Pinpoint the cell where the given text exists, returning its [X, Y] midpoint coordinate. 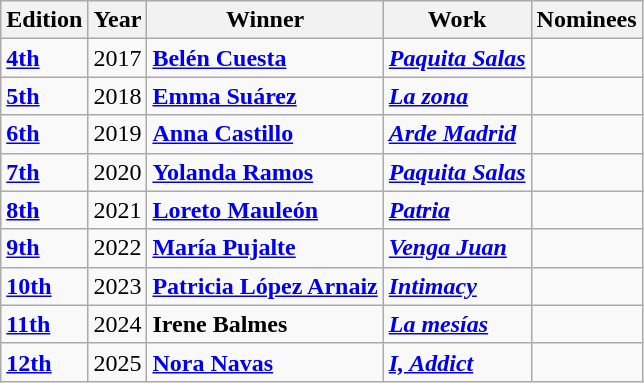
2024 [118, 324]
2025 [118, 362]
8th [44, 210]
12th [44, 362]
I, Addict [457, 362]
La zona [457, 96]
2018 [118, 96]
Patricia López Arnaiz [265, 286]
2022 [118, 248]
11th [44, 324]
María Pujalte [265, 248]
Winner [265, 20]
Venga Juan [457, 248]
Year [118, 20]
10th [44, 286]
2020 [118, 172]
6th [44, 134]
7th [44, 172]
4th [44, 58]
Patria [457, 210]
Work [457, 20]
Nora Navas [265, 362]
2021 [118, 210]
Emma Suárez [265, 96]
Edition [44, 20]
Anna Castillo [265, 134]
Arde Madrid [457, 134]
Intimacy [457, 286]
2023 [118, 286]
Belén Cuesta [265, 58]
Nominees [586, 20]
2017 [118, 58]
Irene Balmes [265, 324]
Loreto Mauleón [265, 210]
La mesías [457, 324]
9th [44, 248]
5th [44, 96]
2019 [118, 134]
Yolanda Ramos [265, 172]
